Locate the cell with the specified text and output its (x, y) center coordinate. 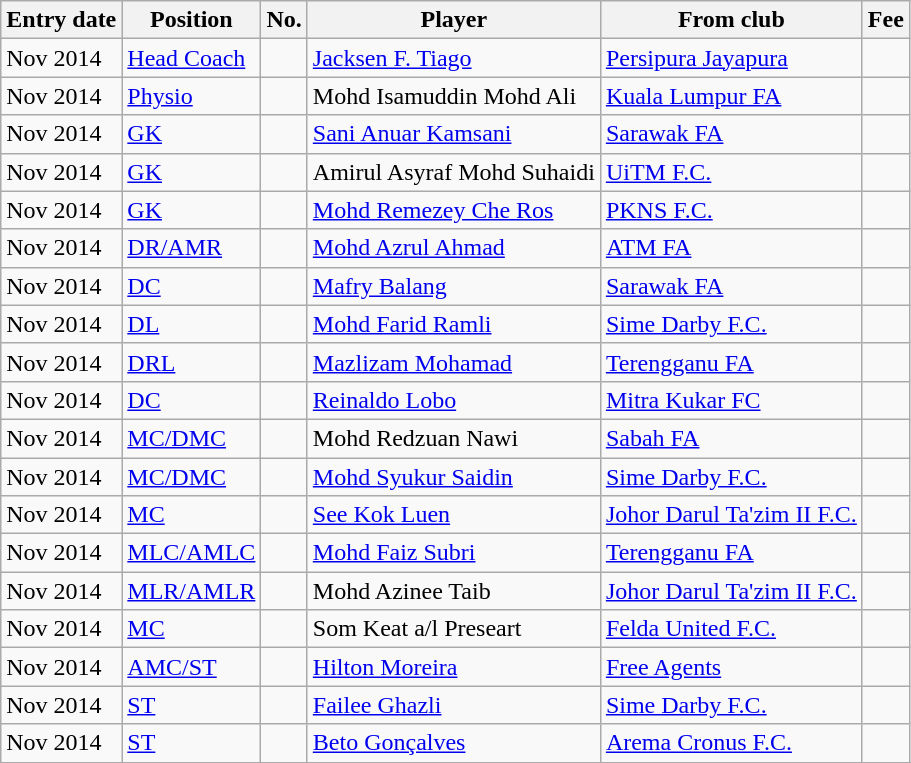
Sabah FA (731, 438)
Mohd Azinee Taib (454, 591)
UiTM F.C. (731, 172)
Free Agents (731, 667)
Mazlizam Mohamad (454, 362)
DR/AMR (192, 248)
Mafry Balang (454, 286)
Mohd Redzuan Nawi (454, 438)
Som Keat a/l Preseart (454, 629)
Mohd Faiz Subri (454, 553)
Reinaldo Lobo (454, 400)
Amirul Asyraf Mohd Suhaidi (454, 172)
Mohd Farid Ramli (454, 324)
Physio (192, 96)
Mohd Syukur Saidin (454, 477)
Mohd Azrul Ahmad (454, 248)
MLC/AMLC (192, 553)
Head Coach (192, 58)
Mohd Isamuddin Mohd Ali (454, 96)
DL (192, 324)
Kuala Lumpur FA (731, 96)
AMC/ST (192, 667)
Fee (886, 20)
From club (731, 20)
ATM FA (731, 248)
Mitra Kukar FC (731, 400)
Entry date (62, 20)
Persipura Jayapura (731, 58)
Felda United F.C. (731, 629)
PKNS F.C. (731, 210)
No. (284, 20)
Player (454, 20)
DRL (192, 362)
Sani Anuar Kamsani (454, 134)
Arema Cronus F.C. (731, 743)
See Kok Luen (454, 515)
Mohd Remezey Che Ros (454, 210)
Beto Gonçalves (454, 743)
MLR/AMLR (192, 591)
Hilton Moreira (454, 667)
Position (192, 20)
Jacksen F. Tiago (454, 58)
Failee Ghazli (454, 705)
